Determine the (x, y) coordinate at the center of the cell enclosing the given text.  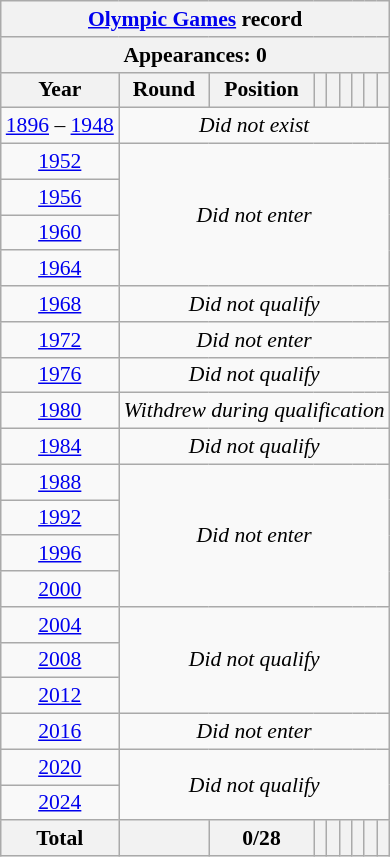
1964 (60, 269)
Total (60, 839)
1896 – 1948 (60, 126)
1980 (60, 411)
Olympic Games record (196, 19)
1956 (60, 197)
2020 (60, 767)
2008 (60, 660)
Position (262, 90)
1976 (60, 375)
1960 (60, 233)
1992 (60, 518)
Year (60, 90)
1972 (60, 340)
1988 (60, 482)
1968 (60, 304)
2012 (60, 696)
1984 (60, 447)
1952 (60, 162)
0/28 (262, 839)
2016 (60, 732)
1996 (60, 554)
2004 (60, 625)
Did not exist (254, 126)
Round (164, 90)
Withdrew during qualification (254, 411)
Appearances: 0 (196, 55)
2024 (60, 803)
2000 (60, 589)
